Scan for the cell matching the given text and deliver its [X, Y] coordinate at center. 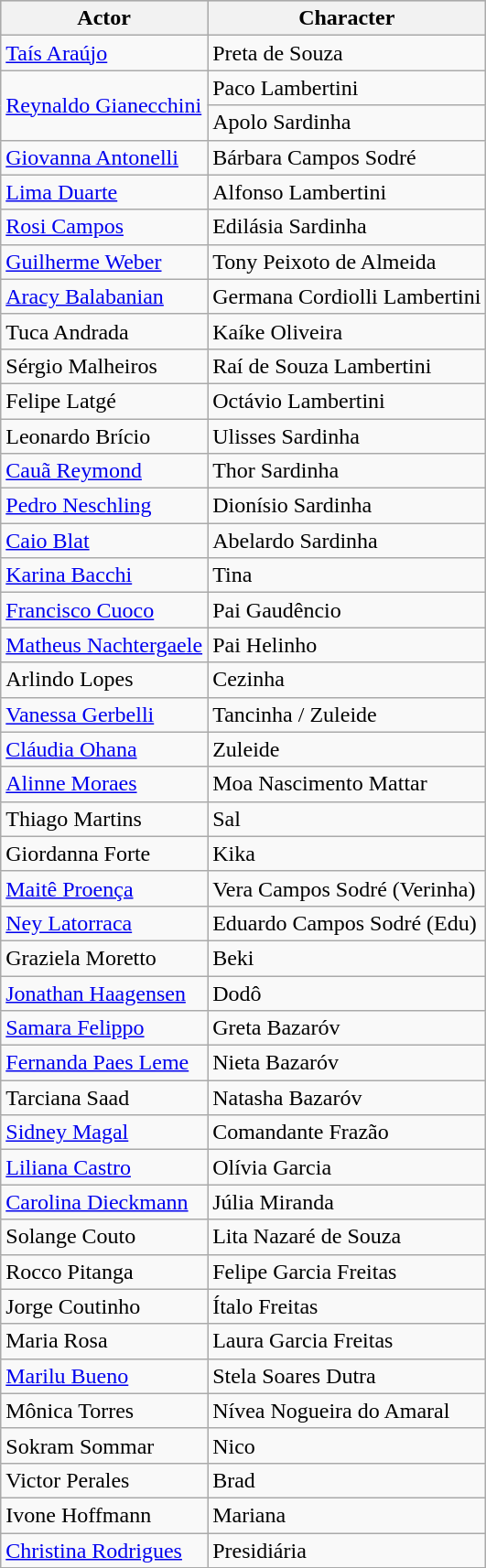
Apolo Sardinha [347, 123]
Beki [347, 958]
Guilherme Weber [104, 262]
Ivone Hoffmann [104, 1515]
Leonardo Brício [104, 436]
Reynaldo Gianecchini [104, 105]
Abelardo Sardinha [347, 541]
Jonathan Haagensen [104, 993]
Samara Felippo [104, 1028]
Vera Campos Sodré (Verinha) [347, 888]
Natasha Bazaróv [347, 1098]
Mônica Torres [104, 1411]
Lita Nazaré de Souza [347, 1237]
Arlindo Lopes [104, 680]
Maria Rosa [104, 1341]
Felipe Latgé [104, 401]
Mariana [347, 1515]
Ney Latorraca [104, 923]
Thiago Martins [104, 819]
Nico [347, 1445]
Dionísio Sardinha [347, 506]
Thor Sardinha [347, 471]
Pai Gaudêncio [347, 610]
Christina Rodrigues [104, 1551]
Olívia Garcia [347, 1167]
Caio Blat [104, 541]
Germana Cordiolli Lambertini [347, 296]
Ulisses Sardinha [347, 436]
Eduardo Campos Sodré (Edu) [347, 923]
Aracy Balabanian [104, 296]
Brad [347, 1480]
Fernanda Paes Leme [104, 1063]
Actor [104, 18]
Marilu Bueno [104, 1376]
Karina Bacchi [104, 575]
Pai Helinho [347, 645]
Greta Bazaróv [347, 1028]
Felipe Garcia Freitas [347, 1272]
Laura Garcia Freitas [347, 1341]
Lima Duarte [104, 192]
Sidney Magal [104, 1133]
Alfonso Lambertini [347, 192]
Giordanna Forte [104, 854]
Octávio Lambertini [347, 401]
Edilásia Sardinha [347, 227]
Cauã Reymond [104, 471]
Rocco Pitanga [104, 1272]
Solange Couto [104, 1237]
Sérgio Malheiros [104, 366]
Dodô [347, 993]
Francisco Cuoco [104, 610]
Moa Nascimento Mattar [347, 784]
Graziela Moretto [104, 958]
Presidiária [347, 1551]
Bárbara Campos Sodré [347, 157]
Carolina Dieckmann [104, 1202]
Nieta Bazaróv [347, 1063]
Raí de Souza Lambertini [347, 366]
Victor Perales [104, 1480]
Tarciana Saad [104, 1098]
Cezinha [347, 680]
Tina [347, 575]
Stela Soares Dutra [347, 1376]
Ítalo Freitas [347, 1306]
Maitê Proença [104, 888]
Nívea Nogueira do Amaral [347, 1411]
Comandante Frazão [347, 1133]
Tony Peixoto de Almeida [347, 262]
Liliana Castro [104, 1167]
Tuca Andrada [104, 331]
Júlia Miranda [347, 1202]
Matheus Nachtergaele [104, 645]
Taís Araújo [104, 53]
Rosi Campos [104, 227]
Preta de Souza [347, 53]
Sal [347, 819]
Cláudia Ohana [104, 749]
Giovanna Antonelli [104, 157]
Alinne Moraes [104, 784]
Kika [347, 854]
Paco Lambertini [347, 88]
Sokram Sommar [104, 1445]
Kaíke Oliveira [347, 331]
Pedro Neschling [104, 506]
Jorge Coutinho [104, 1306]
Character [347, 18]
Zuleide [347, 749]
Tancinha / Zuleide [347, 714]
Vanessa Gerbelli [104, 714]
